Identify which cell holds the provided text, then report its [X, Y] central coordinate. 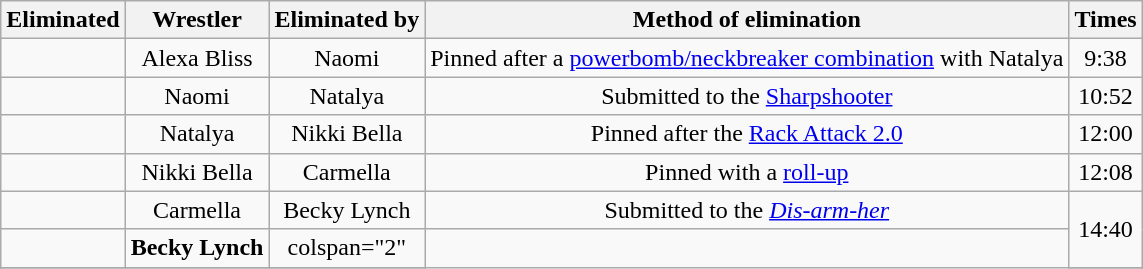
10:52 [1106, 96]
Pinned after a powerbomb/neckbreaker combination with Natalya [747, 58]
colspan="2" [347, 248]
Times [1106, 20]
Submitted to the Dis-arm-her [747, 210]
14:40 [1106, 229]
Alexa Bliss [197, 58]
Submitted to the Sharpshooter [747, 96]
9:38 [1106, 58]
Pinned with a roll-up [747, 172]
Eliminated by [347, 20]
Pinned after the Rack Attack 2.0 [747, 134]
12:08 [1106, 172]
12:00 [1106, 134]
Method of elimination [747, 20]
Wrestler [197, 20]
Eliminated [63, 20]
